Return the (X, Y) coordinate for the center point of the cell that contains the specified text.  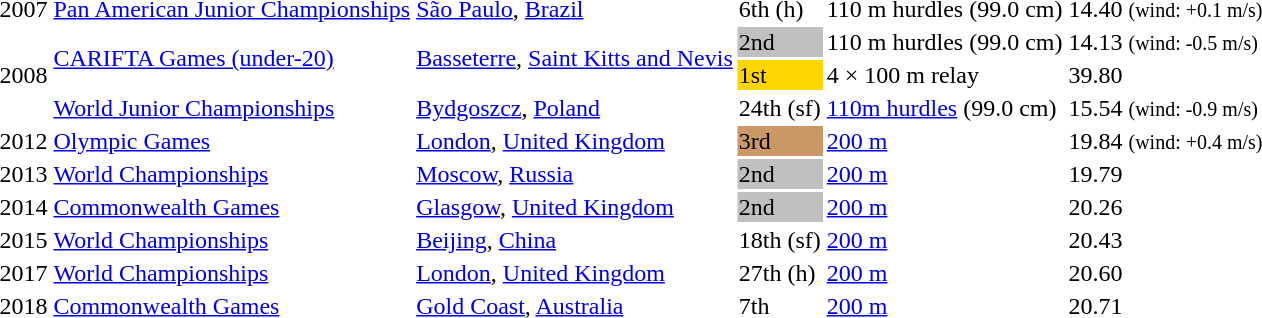
110 m hurdles (99.0 cm) (944, 42)
Basseterre, Saint Kitts and Nevis (575, 58)
Commonwealth Games (232, 207)
18th (sf) (780, 240)
CARIFTA Games (under-20) (232, 58)
4 × 100 m relay (944, 75)
110m hurdles (99.0 cm) (944, 108)
Bydgoszcz, Poland (575, 108)
1st (780, 75)
Moscow, Russia (575, 174)
Olympic Games (232, 141)
27th (h) (780, 273)
Glasgow, United Kingdom (575, 207)
24th (sf) (780, 108)
World Junior Championships (232, 108)
3rd (780, 141)
Beijing, China (575, 240)
